Return (X, Y) of the center of cell containing provided text 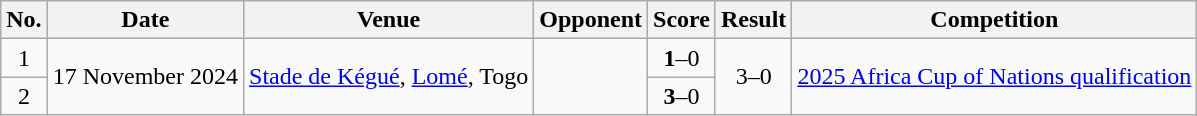
Venue (389, 20)
2025 Africa Cup of Nations qualification (994, 77)
Opponent (591, 20)
Competition (994, 20)
Score (682, 20)
17 November 2024 (145, 77)
Result (753, 20)
1–0 (682, 58)
1 (24, 58)
Stade de Kégué, Lomé, Togo (389, 77)
No. (24, 20)
2 (24, 96)
Date (145, 20)
